Return the (x, y) coordinate for the center point of the cell that contains the specified text.  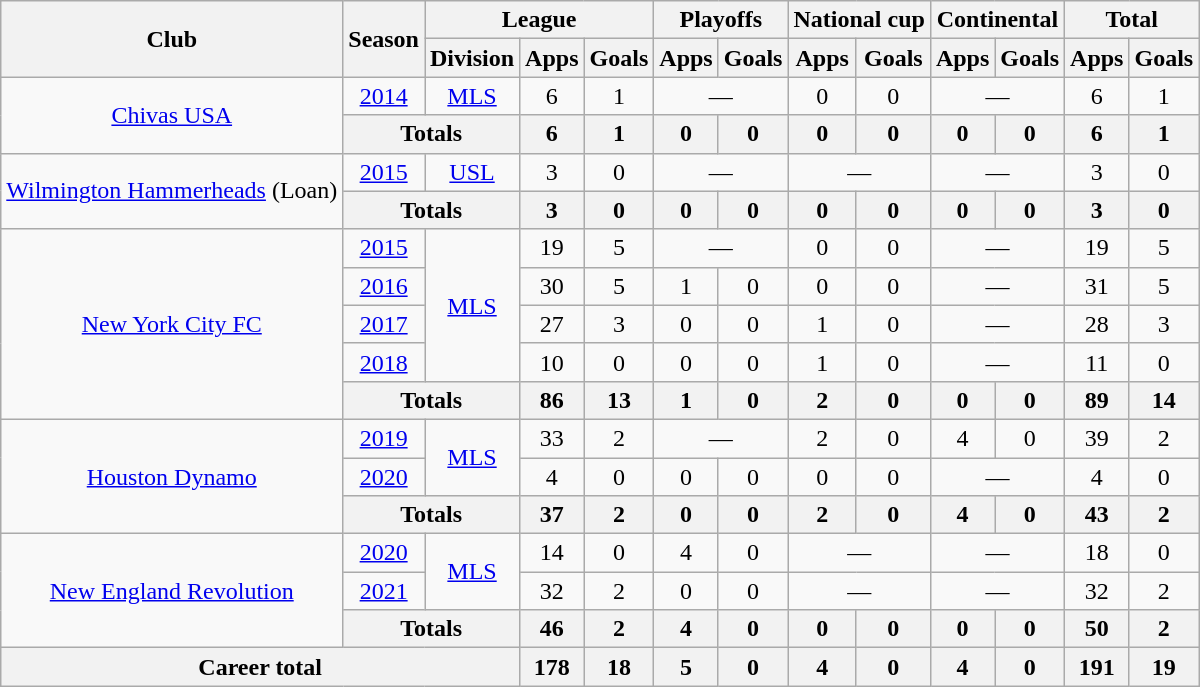
86 (552, 400)
33 (552, 438)
USL (472, 172)
2021 (384, 591)
New England Revolution (172, 591)
46 (552, 629)
37 (552, 515)
Season (384, 39)
Playoffs (721, 20)
League (538, 20)
89 (1097, 400)
39 (1097, 438)
2017 (384, 324)
30 (552, 286)
National cup (859, 20)
191 (1097, 667)
New York City FC (172, 324)
2014 (384, 96)
27 (552, 324)
Continental (997, 20)
43 (1097, 515)
13 (619, 400)
10 (552, 362)
31 (1097, 286)
Chivas USA (172, 115)
Houston Dynamo (172, 476)
2019 (384, 438)
178 (552, 667)
Career total (260, 667)
11 (1097, 362)
Wilmington Hammerheads (Loan) (172, 191)
2018 (384, 362)
Total (1132, 20)
Division (472, 58)
Club (172, 39)
50 (1097, 629)
2016 (384, 286)
28 (1097, 324)
